From the cell containing the given text, extract its center point as (X, Y) coordinate. 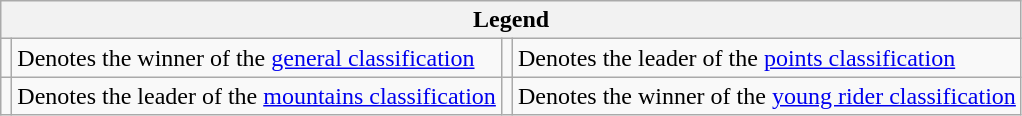
Denotes the leader of the points classification (766, 58)
Denotes the leader of the mountains classification (257, 96)
Denotes the winner of the general classification (257, 58)
Legend (512, 20)
Denotes the winner of the young rider classification (766, 96)
